From the cell containing the given text, extract its center point as (x, y) coordinate. 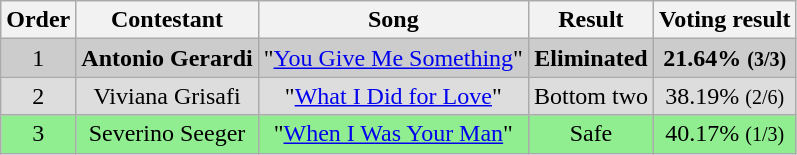
Viviana Grisafi (167, 96)
1 (38, 58)
"When I Was Your Man" (393, 134)
Voting result (725, 20)
38.19% (2/6) (725, 96)
"You Give Me Something" (393, 58)
Antonio Gerardi (167, 58)
"What I Did for Love" (393, 96)
21.64% (3/3) (725, 58)
Bottom two (590, 96)
Severino Seeger (167, 134)
3 (38, 134)
Result (590, 20)
Contestant (167, 20)
Order (38, 20)
Safe (590, 134)
2 (38, 96)
Song (393, 20)
40.17% (1/3) (725, 134)
Eliminated (590, 58)
